Search for the cell housing the specified text and yield its (X, Y) center coordinate. 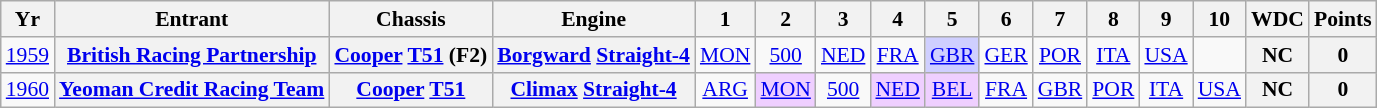
1959 (28, 55)
1960 (28, 90)
3 (843, 19)
10 (1220, 19)
Cooper T51 (F2) (410, 55)
Climax Straight-4 (594, 90)
BEL (952, 90)
8 (1113, 19)
GER (1006, 55)
Yr (28, 19)
2 (786, 19)
WDC (1278, 19)
Points (1343, 19)
7 (1060, 19)
Borgward Straight-4 (594, 55)
Cooper T51 (410, 90)
9 (1166, 19)
4 (897, 19)
Chassis (410, 19)
6 (1006, 19)
Engine (594, 19)
ARG (726, 90)
Entrant (192, 19)
Yeoman Credit Racing Team (192, 90)
British Racing Partnership (192, 55)
1 (726, 19)
5 (952, 19)
